Provide the (X, Y) coordinate of the cell's center where the given text is located.  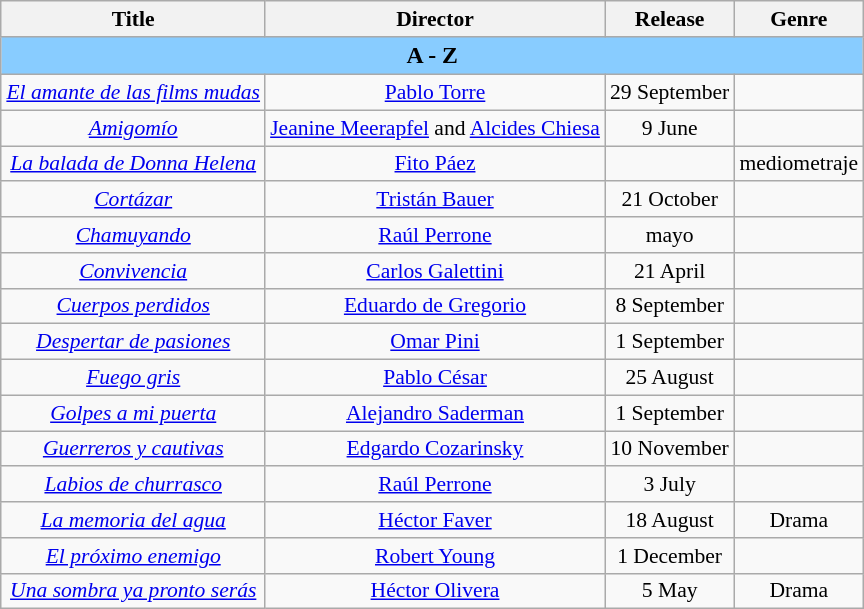
El próximo enemigo (133, 556)
Jeanine Meerapfel and Alcides Chiesa (435, 128)
18 August (670, 520)
Eduardo de Gregorio (435, 306)
La balada de Donna Helena (133, 164)
Release (670, 19)
Tristán Bauer (435, 200)
A - Z (432, 56)
1 December (670, 556)
Una sombra ya pronto serás (133, 591)
Carlos Galettini (435, 271)
Cuerpos perdidos (133, 306)
25 August (670, 378)
Guerreros y cautivas (133, 449)
Héctor Olivera (435, 591)
Director (435, 19)
Alejandro Saderman (435, 413)
5 May (670, 591)
Convivencia (133, 271)
Chamuyando (133, 235)
La memoria del agua (133, 520)
Edgardo Cozarinsky (435, 449)
3 July (670, 485)
10 November (670, 449)
Genre (798, 19)
Despertar de pasiones (133, 342)
Fuego gris (133, 378)
Cortázar (133, 200)
Pablo Torre (435, 93)
Fito Páez (435, 164)
Pablo César (435, 378)
mediometraje (798, 164)
Golpes a mi puerta (133, 413)
Title (133, 19)
Labios de churrasco (133, 485)
Héctor Faver (435, 520)
8 September (670, 306)
21 April (670, 271)
21 October (670, 200)
9 June (670, 128)
Amigomío (133, 128)
El amante de las films mudas (133, 93)
29 September (670, 93)
mayo (670, 235)
Robert Young (435, 556)
Omar Pini (435, 342)
